Search for the cell housing the specified text and yield its [X, Y] center coordinate. 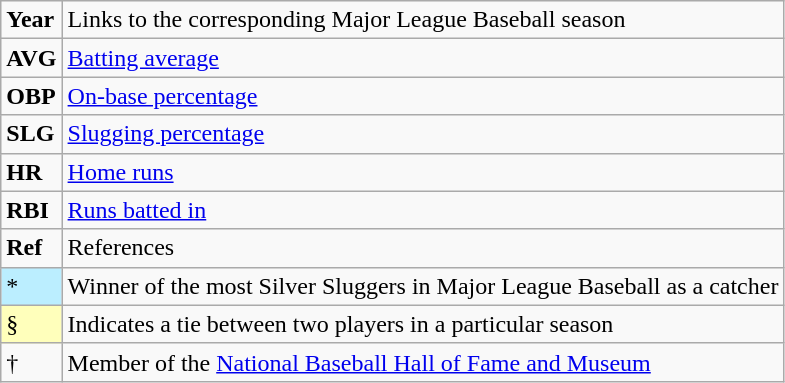
SLG [32, 134]
Home runs [423, 172]
Ref [32, 248]
* [32, 286]
Links to the corresponding Major League Baseball season [423, 20]
HR [32, 172]
Indicates a tie between two players in a particular season [423, 324]
Winner of the most Silver Sluggers in Major League Baseball as a catcher [423, 286]
Year [32, 20]
Runs batted in [423, 210]
Slugging percentage [423, 134]
† [32, 362]
References [423, 248]
RBI [32, 210]
AVG [32, 58]
Batting average [423, 58]
§ [32, 324]
OBP [32, 96]
Member of the National Baseball Hall of Fame and Museum [423, 362]
On-base percentage [423, 96]
